Identify which cell holds the provided text, then report its (X, Y) central coordinate. 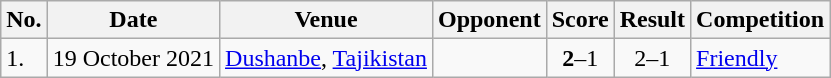
Venue (326, 20)
No. (24, 20)
Friendly (760, 58)
Competition (760, 20)
1. (24, 58)
Score (580, 20)
Result (652, 20)
19 October 2021 (133, 58)
Dushanbe, Tajikistan (326, 58)
Opponent (489, 20)
Date (133, 20)
